Find where the given text appears and provide that cell's center as [X, Y] coordinate. 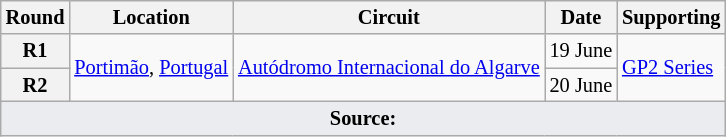
20 June [582, 85]
Supporting [671, 17]
19 June [582, 51]
R2 [36, 85]
R1 [36, 51]
Date [582, 17]
Round [36, 17]
Location [151, 17]
Portimão, Portugal [151, 68]
GP2 Series [671, 68]
Circuit [388, 17]
Autódromo Internacional do Algarve [388, 68]
Source: [364, 118]
